Determine the (x, y) coordinate at the center of the cell enclosing the given text.  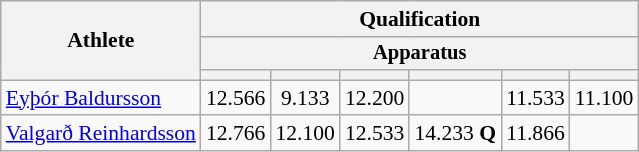
12.566 (236, 98)
Valgarð Reinhardsson (101, 134)
12.100 (304, 134)
Qualification (420, 19)
11.533 (536, 98)
14.233 Q (455, 134)
12.533 (374, 134)
11.100 (604, 98)
11.866 (536, 134)
Athlete (101, 40)
12.200 (374, 98)
Eyþór Baldursson (101, 98)
12.766 (236, 134)
9.133 (304, 98)
Apparatus (420, 54)
